Scan for the cell matching the given text and deliver its (X, Y) coordinate at center. 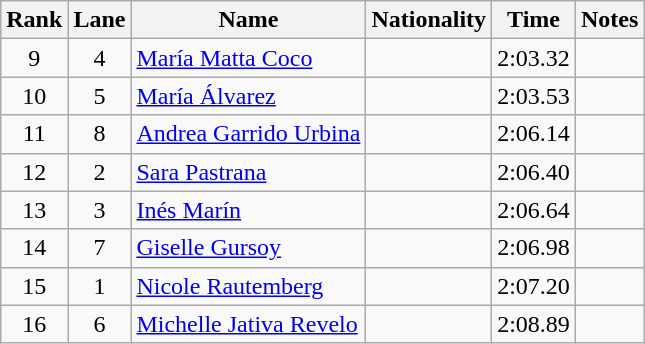
2:06.98 (534, 248)
3 (100, 210)
13 (34, 210)
Michelle Jativa Revelo (248, 324)
6 (100, 324)
2:03.53 (534, 96)
2:08.89 (534, 324)
1 (100, 286)
Notes (609, 20)
8 (100, 134)
10 (34, 96)
Nicole Rautemberg (248, 286)
9 (34, 58)
2:06.64 (534, 210)
4 (100, 58)
Lane (100, 20)
2:06.40 (534, 172)
11 (34, 134)
15 (34, 286)
2:07.20 (534, 286)
Nationality (429, 20)
Giselle Gursoy (248, 248)
16 (34, 324)
Rank (34, 20)
2 (100, 172)
Andrea Garrido Urbina (248, 134)
María Álvarez (248, 96)
5 (100, 96)
Time (534, 20)
14 (34, 248)
12 (34, 172)
2:06.14 (534, 134)
2:03.32 (534, 58)
Name (248, 20)
7 (100, 248)
Inés Marín (248, 210)
Sara Pastrana (248, 172)
María Matta Coco (248, 58)
